From the cell containing the given text, extract its center point as [X, Y] coordinate. 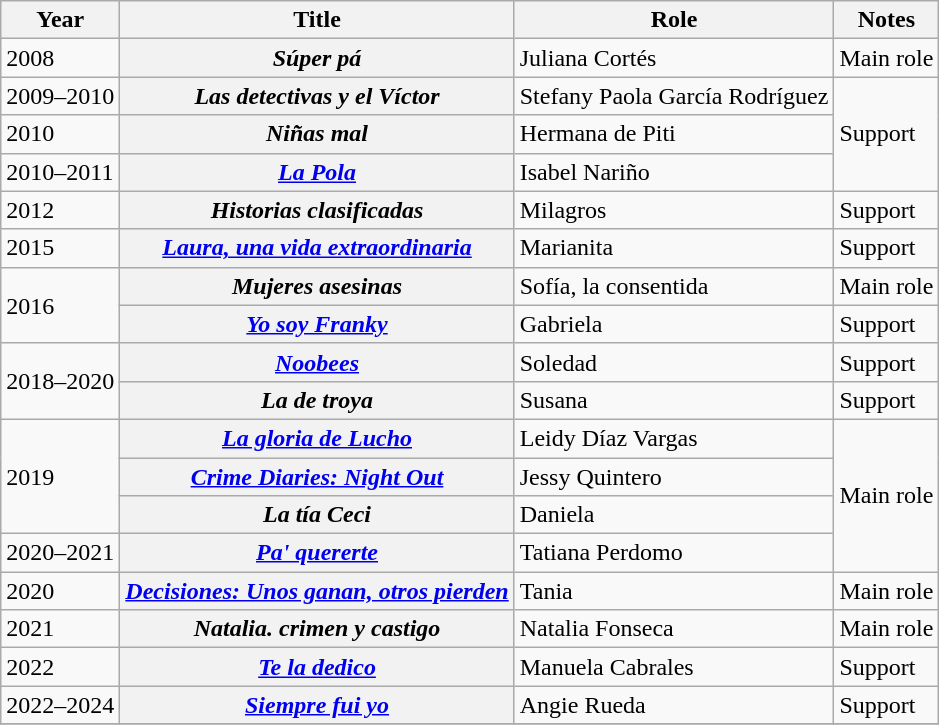
Yo soy Franky [317, 324]
La de troya [317, 400]
2012 [60, 210]
2018–2020 [60, 381]
Mujeres asesinas [317, 286]
Susana [674, 400]
2020 [60, 591]
Natalia. crimen y castigo [317, 629]
2019 [60, 476]
La gloria de Lucho [317, 438]
2020–2021 [60, 553]
Crime Diaries: Night Out [317, 477]
Niñas mal [317, 134]
2008 [60, 58]
Historias clasificadas [317, 210]
2015 [60, 248]
Laura, una vida extraordinaria [317, 248]
2010–2011 [60, 172]
Gabriela [674, 324]
Juliana Cortés [674, 58]
Súper pá [317, 58]
Sofía, la consentida [674, 286]
Marianita [674, 248]
Pa' quererte [317, 553]
Isabel Nariño [674, 172]
Daniela [674, 515]
La tía Ceci [317, 515]
2009–2010 [60, 96]
Leidy Díaz Vargas [674, 438]
Role [674, 20]
Jessy Quintero [674, 477]
Milagros [674, 210]
Manuela Cabrales [674, 667]
Siempre fui yo [317, 705]
Las detectivas y el Víctor [317, 96]
2010 [60, 134]
Te la dedico [317, 667]
Soledad [674, 362]
Tania [674, 591]
Notes [886, 20]
La Pola [317, 172]
2016 [60, 305]
Year [60, 20]
Decisiones: Unos ganan, otros pierden [317, 591]
2022–2024 [60, 705]
Tatiana Perdomo [674, 553]
Stefany Paola García Rodríguez [674, 96]
2021 [60, 629]
Noobees [317, 362]
Angie Rueda [674, 705]
Hermana de Piti [674, 134]
2022 [60, 667]
Natalia Fonseca [674, 629]
Title [317, 20]
